Output the (x, y) coordinate of the center of the cell containing the given text.  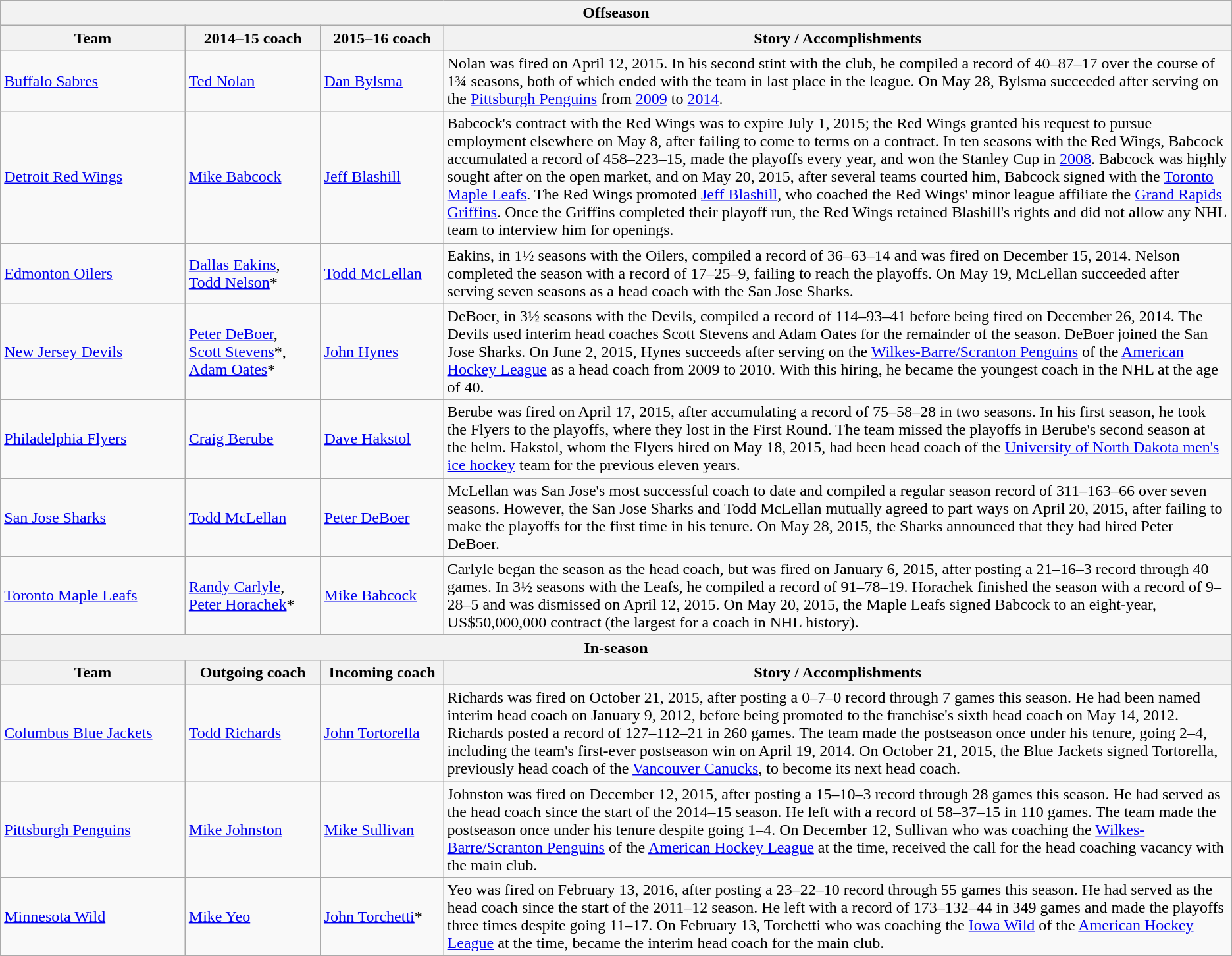
Columbus Blue Jackets (93, 733)
2015–16 coach (382, 38)
Toronto Maple Leafs (93, 595)
Peter DeBoer (382, 518)
Minnesota Wild (93, 916)
In-season (616, 647)
San Jose Sharks (93, 518)
John Hynes (382, 352)
New Jersey Devils (93, 352)
Detroit Red Wings (93, 177)
Edmonton Oilers (93, 273)
Todd Richards (253, 733)
Mike Johnston (253, 829)
Peter DeBoer,Scott Stevens*,Adam Oates* (253, 352)
Buffalo Sabres (93, 81)
2014–15 coach (253, 38)
Incoming coach (382, 672)
Outgoing coach (253, 672)
Dave Hakstol (382, 438)
John Tortorella (382, 733)
Randy Carlyle,Peter Horachek* (253, 595)
Dan Bylsma (382, 81)
Pittsburgh Penguins (93, 829)
Dallas Eakins,Todd Nelson* (253, 273)
Mike Sullivan (382, 829)
John Torchetti* (382, 916)
Philadelphia Flyers (93, 438)
Offseason (616, 13)
Ted Nolan (253, 81)
Craig Berube (253, 438)
Jeff Blashill (382, 177)
Mike Yeo (253, 916)
